Scan for the cell matching the given text and deliver its [x, y] coordinate at center. 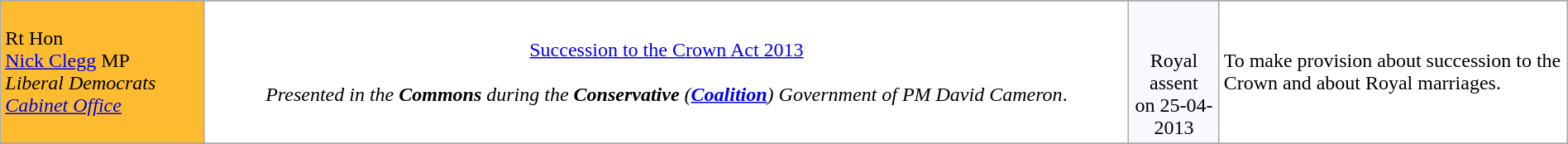
Rt HonNick Clegg MPLiberal DemocratsCabinet Office [103, 73]
To make provision about succession to the Crown and about Royal marriages. [1393, 73]
Succession to the Crown Act 2013 Presented in the Commons during the Conservative (Coalition) Government of PM David Cameron. [667, 73]
Royal assenton 25-04-2013 [1174, 73]
